For the text-containing cell, return its midpoint in (X, Y) coordinate format. 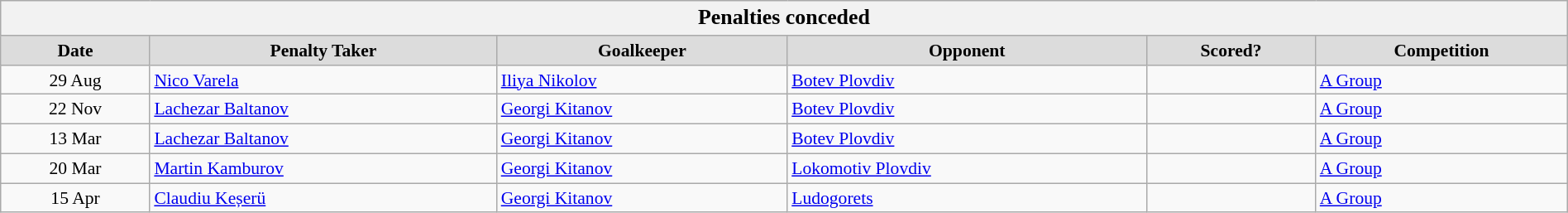
Opponent (967, 51)
Martin Kamburov (323, 169)
13 Mar (76, 139)
Goalkeeper (643, 51)
Scored? (1231, 51)
Iliya Nikolov (643, 80)
Lokomotiv Plovdiv (967, 169)
Nico Varela (323, 80)
Penalty Taker (323, 51)
Ludogorets (967, 198)
29 Aug (76, 80)
Claudiu Keșerü (323, 198)
20 Mar (76, 169)
Penalties conceded (784, 18)
22 Nov (76, 109)
Date (76, 51)
Competition (1441, 51)
15 Apr (76, 198)
